Output the (x, y) coordinate of the center of the cell containing the given text.  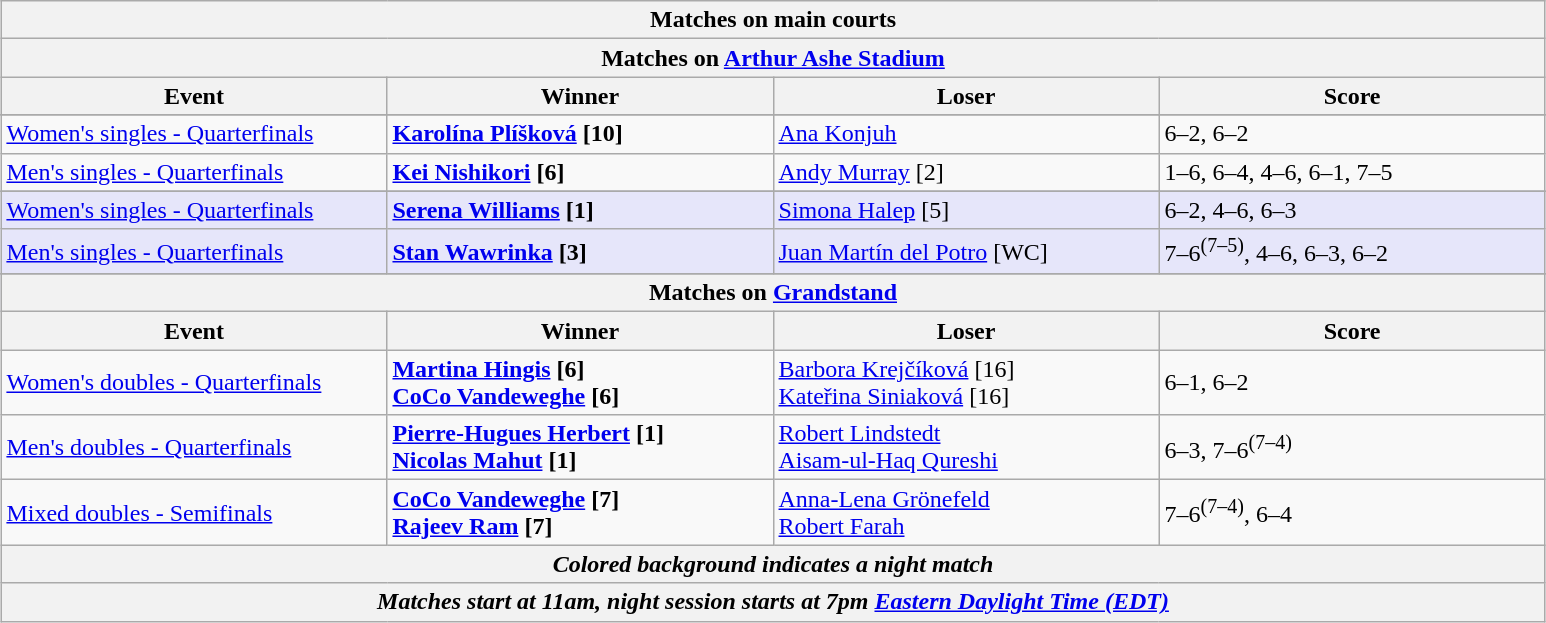
Matches on Arthur Ashe Stadium (773, 58)
Simona Halep [5] (966, 210)
Pierre-Hugues Herbert [1] Nicolas Mahut [1] (580, 448)
Ana Konjuh (966, 134)
Anna-Lena Grönefeld Robert Farah (966, 512)
Kei Nishikori [6] (580, 172)
6–2, 4–6, 6–3 (1352, 210)
Barbora Krejčíková [16] Kateřina Siniaková [16] (966, 382)
Men's doubles - Quarterfinals (194, 448)
6–2, 6–2 (1352, 134)
Mixed doubles - Semifinals (194, 512)
1–6, 6–4, 4–6, 6–1, 7–5 (1352, 172)
Robert Lindstedt Aisam-ul-Haq Qureshi (966, 448)
6–3, 7–6(7–4) (1352, 448)
Women's doubles - Quarterfinals (194, 382)
7–6(7–4), 6–4 (1352, 512)
Andy Murray [2] (966, 172)
Matches on main courts (773, 20)
Martina Hingis [6] CoCo Vandeweghe [6] (580, 382)
Juan Martín del Potro [WC] (966, 252)
CoCo Vandeweghe [7] Rajeev Ram [7] (580, 512)
Matches start at 11am, night session starts at 7pm Eastern Daylight Time (EDT) (773, 602)
Karolína Plíšková [10] (580, 134)
Serena Williams [1] (580, 210)
6–1, 6–2 (1352, 382)
Matches on Grandstand (773, 293)
Stan Wawrinka [3] (580, 252)
Colored background indicates a night match (773, 564)
7–6(7–5), 4–6, 6–3, 6–2 (1352, 252)
